Output the (x, y) coordinate of the center of the cell containing the given text.  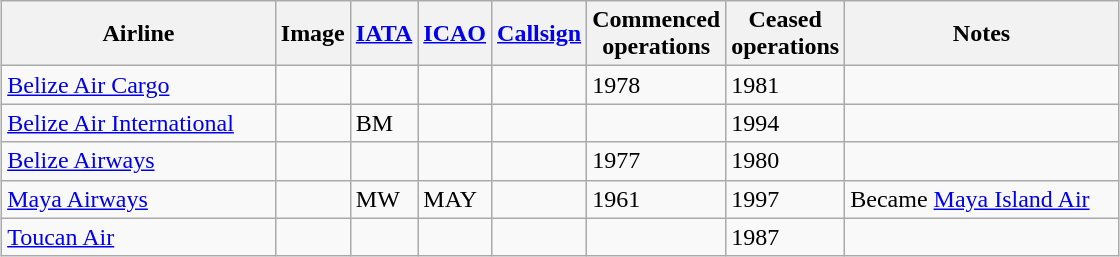
Belize Air International (139, 123)
IATA (384, 34)
1961 (656, 199)
1981 (786, 85)
Ceasedoperations (786, 34)
Maya Airways (139, 199)
1977 (656, 161)
Callsign (540, 34)
1987 (786, 237)
Commencedoperations (656, 34)
1978 (656, 85)
Toucan Air (139, 237)
MW (384, 199)
1994 (786, 123)
1980 (786, 161)
Notes (982, 34)
Belize Airways (139, 161)
Airline (139, 34)
Belize Air Cargo (139, 85)
BM (384, 123)
ICAO (455, 34)
Image (312, 34)
Became Maya Island Air (982, 199)
1997 (786, 199)
MAY (455, 199)
